Determine the (x, y) coordinate at the center of the cell enclosing the given text.  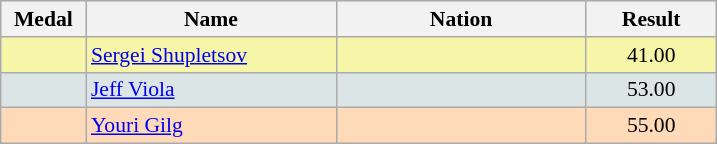
Jeff Viola (211, 90)
41.00 (651, 55)
Youri Gilg (211, 126)
Medal (44, 19)
55.00 (651, 126)
Nation (461, 19)
53.00 (651, 90)
Result (651, 19)
Name (211, 19)
Sergei Shupletsov (211, 55)
